Return the [x, y] coordinate for the center point of the cell that contains the specified text.  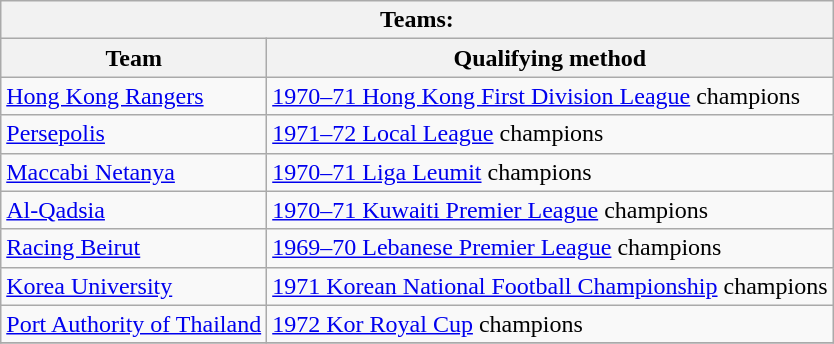
Al-Qadsia [134, 210]
1969–70 Lebanese Premier League champions [550, 248]
1972 Kor Royal Cup champions [550, 324]
1970–71 Hong Kong First Division League champions [550, 96]
1970–71 Kuwaiti Premier League champions [550, 210]
1971–72 Local League champions [550, 134]
Team [134, 58]
1970–71 Liga Leumit champions [550, 172]
Hong Kong Rangers [134, 96]
1971 Korean National Football Championship champions [550, 286]
Persepolis [134, 134]
Teams: [417, 20]
Maccabi Netanya [134, 172]
Racing Beirut [134, 248]
Qualifying method [550, 58]
Port Authority of Thailand [134, 324]
Korea University [134, 286]
